Find where the given text appears and provide that cell's center as [X, Y] coordinate. 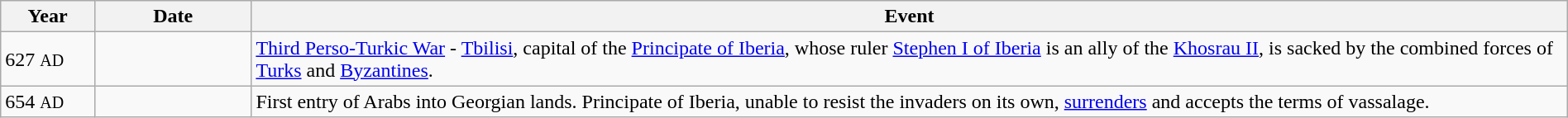
Date [172, 17]
627 AD [48, 59]
654 AD [48, 101]
Year [48, 17]
Event [910, 17]
